Scan for the cell matching the given text and deliver its [X, Y] coordinate at center. 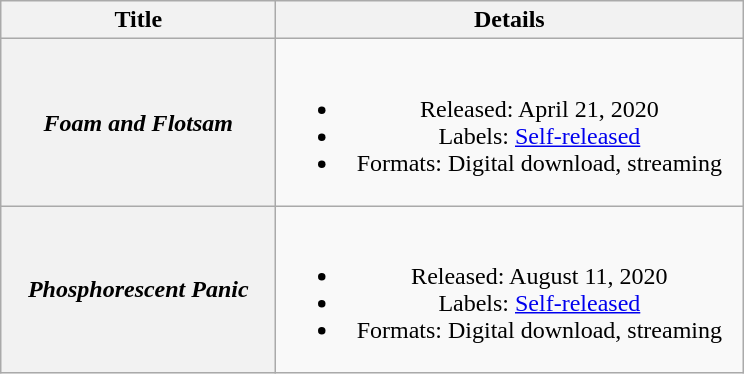
Released: April 21, 2020Labels: Self-releasedFormats: Digital download, streaming [510, 122]
Released: August 11, 2020 Labels: Self-releasedFormats: Digital download, streaming [510, 290]
Title [138, 20]
Foam and Flotsam [138, 122]
Phosphorescent Panic [138, 290]
Details [510, 20]
